Output the [X, Y] coordinate of the center of the cell containing the given text.  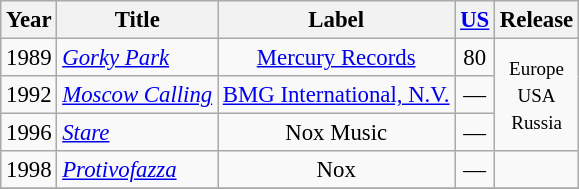
1998 [29, 170]
1992 [29, 95]
Release [537, 20]
EuropeUSARussia [537, 96]
1996 [29, 133]
Nox Music [336, 133]
Label [336, 20]
BMG International, N.V. [336, 95]
1989 [29, 58]
Moscow Calling [138, 95]
Mercury Records [336, 58]
Protivofazza [138, 170]
Title [138, 20]
80 [475, 58]
US [475, 20]
Stare [138, 133]
Gorky Park [138, 58]
Year [29, 20]
Nox [336, 170]
